Output the [x, y] coordinate of the center of the cell containing the given text.  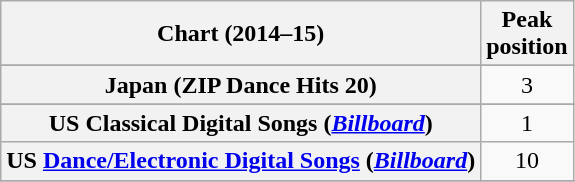
Japan (ZIP Dance Hits 20) [241, 85]
10 [527, 161]
US Classical Digital Songs (Billboard) [241, 123]
3 [527, 85]
1 [527, 123]
Chart (2014–15) [241, 34]
US Dance/Electronic Digital Songs (Billboard) [241, 161]
Peakposition [527, 34]
